Identify which cell holds the provided text, then report its (x, y) central coordinate. 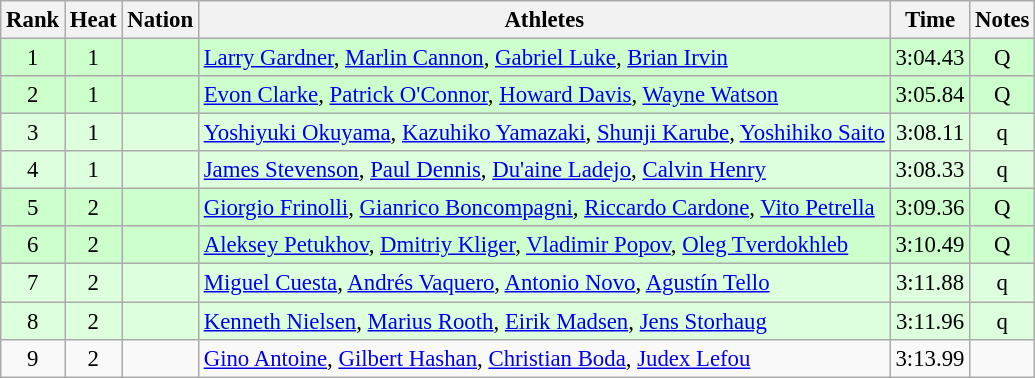
Athletes (544, 20)
9 (33, 358)
Gino Antoine, Gilbert Hashan, Christian Boda, Judex Lefou (544, 358)
3:08.33 (930, 170)
8 (33, 321)
Larry Gardner, Marlin Cannon, Gabriel Luke, Brian Irvin (544, 58)
3:09.36 (930, 208)
Nation (160, 20)
6 (33, 245)
Yoshiyuki Okuyama, Kazuhiko Yamazaki, Shunji Karube, Yoshihiko Saito (544, 133)
Evon Clarke, Patrick O'Connor, Howard Davis, Wayne Watson (544, 95)
Notes (1002, 20)
Giorgio Frinolli, Gianrico Boncompagni, Riccardo Cardone, Vito Petrella (544, 208)
4 (33, 170)
Time (930, 20)
5 (33, 208)
3:04.43 (930, 58)
Rank (33, 20)
Aleksey Petukhov, Dmitriy Kliger, Vladimir Popov, Oleg Tverdokhleb (544, 245)
3:13.99 (930, 358)
3:11.96 (930, 321)
Kenneth Nielsen, Marius Rooth, Eirik Madsen, Jens Storhaug (544, 321)
James Stevenson, Paul Dennis, Du'aine Ladejo, Calvin Henry (544, 170)
3:05.84 (930, 95)
Heat (94, 20)
3:11.88 (930, 283)
3:10.49 (930, 245)
3 (33, 133)
3:08.11 (930, 133)
Miguel Cuesta, Andrés Vaquero, Antonio Novo, Agustín Tello (544, 283)
7 (33, 283)
